Capture the cell that displays the provided text and extract its (X, Y) central coordinate. 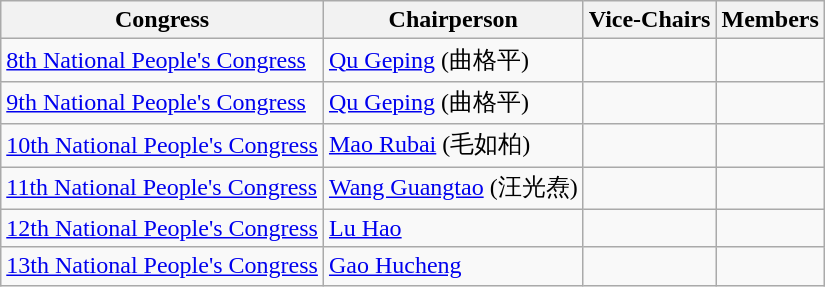
Lu Hao (453, 228)
Wang Guangtao (汪光焘) (453, 188)
13th National People's Congress (162, 266)
8th National People's Congress (162, 60)
9th National People's Congress (162, 102)
Members (770, 20)
Mao Rubai (毛如柏) (453, 146)
12th National People's Congress (162, 228)
Chairperson (453, 20)
10th National People's Congress (162, 146)
11th National People's Congress (162, 188)
Congress (162, 20)
Gao Hucheng (453, 266)
Vice-Chairs (650, 20)
